Return the (x, y) coordinate for the center point of the cell that contains the specified text.  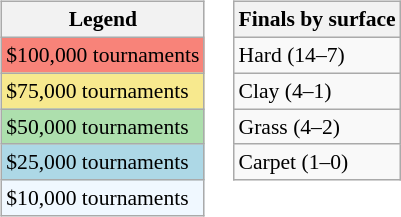
Finals by surface (318, 20)
Grass (4–2) (318, 127)
Carpet (1–0) (318, 162)
Hard (14–7) (318, 55)
Legend (102, 20)
$100,000 tournaments (102, 55)
$10,000 tournaments (102, 198)
$50,000 tournaments (102, 127)
$25,000 tournaments (102, 162)
$75,000 tournaments (102, 91)
Clay (4–1) (318, 91)
